Return [x, y] of the center of cell containing provided text 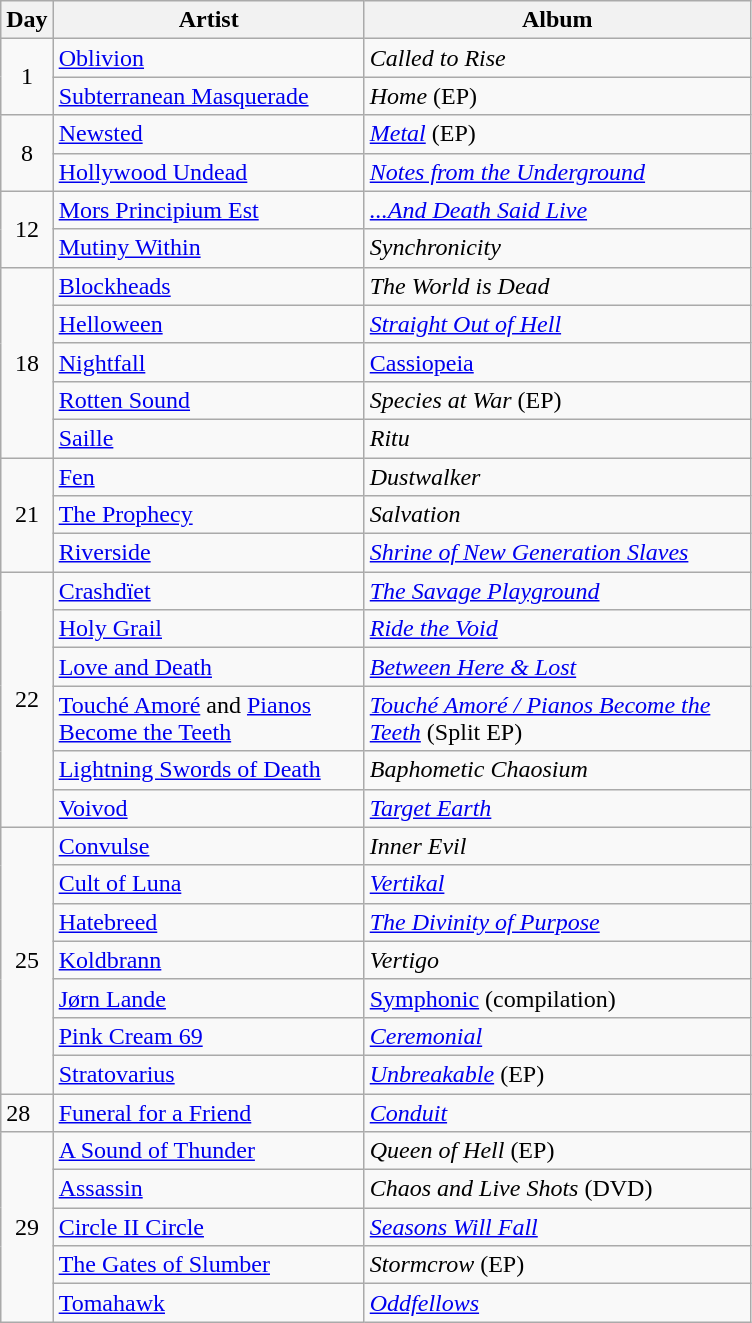
Funeral for a Friend [208, 1113]
Stormcrow (EP) [557, 1265]
The Savage Playground [557, 591]
Vertikal [557, 884]
12 [27, 229]
Cult of Luna [208, 884]
Circle II Circle [208, 1227]
Stratovarius [208, 1074]
Day [27, 20]
Koldbrann [208, 960]
The Divinity of Purpose [557, 922]
Salvation [557, 515]
1 [27, 77]
Artist [208, 20]
Pink Cream 69 [208, 1036]
Between Here & Lost [557, 667]
18 [27, 362]
Ride the Void [557, 629]
Cassiopeia [557, 362]
Voivod [208, 808]
Notes from the Underground [557, 172]
Vertigo [557, 960]
Queen of Hell (EP) [557, 1151]
Shrine of New Generation Slaves [557, 553]
25 [27, 960]
Subterranean Masquerade [208, 96]
Lightning Swords of Death [208, 770]
Called to Rise [557, 58]
Album [557, 20]
8 [27, 153]
Target Earth [557, 808]
Fen [208, 477]
Convulse [208, 846]
28 [27, 1113]
Inner Evil [557, 846]
Mors Principium Est [208, 210]
Unbreakable (EP) [557, 1074]
The Gates of Slumber [208, 1265]
Helloween [208, 324]
Ritu [557, 438]
Hollywood Undead [208, 172]
The Prophecy [208, 515]
Assassin [208, 1189]
Symphonic (compilation) [557, 998]
Touché Amoré and Pianos Become the Teeth [208, 718]
Straight Out of Hell [557, 324]
Conduit [557, 1113]
Species at War (EP) [557, 400]
Seasons Will Fall [557, 1227]
Dustwalker [557, 477]
Blockheads [208, 286]
Chaos and Live Shots (DVD) [557, 1189]
The World is Dead [557, 286]
Love and Death [208, 667]
Newsted [208, 134]
Riverside [208, 553]
Saille [208, 438]
...And Death Said Live [557, 210]
Crashdïet [208, 591]
Tomahawk [208, 1303]
Jørn Lande [208, 998]
29 [27, 1227]
Ceremonial [557, 1036]
Touché Amoré / Pianos Become the Teeth (Split EP) [557, 718]
21 [27, 515]
Oblivion [208, 58]
Metal (EP) [557, 134]
Rotten Sound [208, 400]
Holy Grail [208, 629]
Baphometic Chaosium [557, 770]
Synchronicity [557, 248]
Home (EP) [557, 96]
22 [27, 700]
Mutiny Within [208, 248]
Nightfall [208, 362]
Hatebreed [208, 922]
A Sound of Thunder [208, 1151]
Oddfellows [557, 1303]
